Capture the cell that displays the provided text and extract its [x, y] central coordinate. 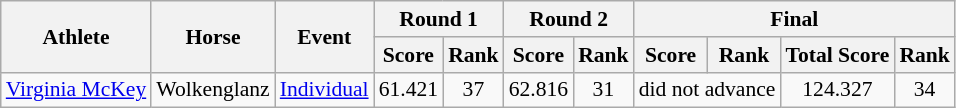
Individual [324, 90]
Round 2 [569, 19]
34 [924, 90]
Total Score [837, 55]
61.421 [408, 90]
did not advance [708, 90]
31 [604, 90]
Horse [212, 36]
62.816 [538, 90]
Virginia McKey [76, 90]
Event [324, 36]
124.327 [837, 90]
Wolkenglanz [212, 90]
Round 1 [439, 19]
Final [794, 19]
37 [474, 90]
Athlete [76, 36]
